Return the [x, y] coordinate for the center point of the cell that contains the specified text.  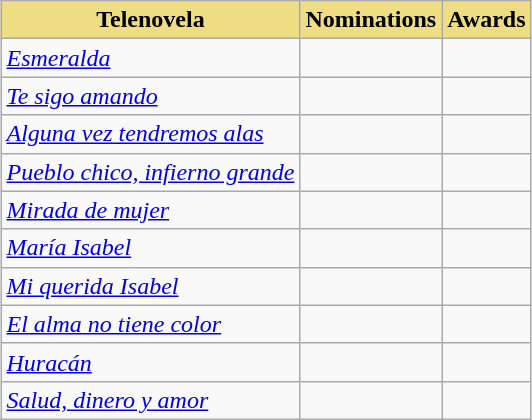
Mirada de mujer [150, 210]
Telenovela [150, 20]
Alguna vez tendremos alas [150, 134]
El alma no tiene color [150, 324]
María Isabel [150, 248]
Nominations [371, 20]
Salud, dinero y amor [150, 400]
Awards [486, 20]
Te sigo amando [150, 96]
Huracán [150, 362]
Esmeralda [150, 58]
Mi querida Isabel [150, 286]
Pueblo chico, infierno grande [150, 172]
